Provide the [x, y] coordinate of the cell's center where the given text is located.  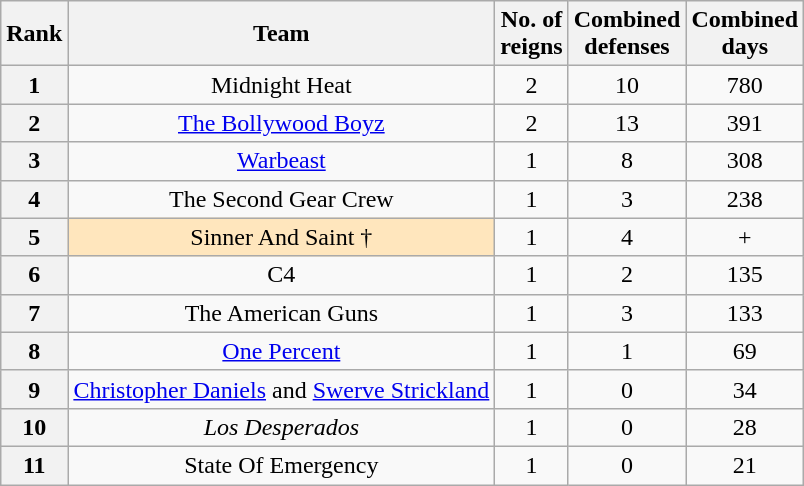
135 [745, 275]
+ [745, 237]
9 [34, 389]
308 [745, 161]
Christopher Daniels and Swerve Strickland [282, 389]
Midnight Heat [282, 85]
No. ofreigns [532, 34]
133 [745, 313]
Rank [34, 34]
7 [34, 313]
State Of Emergency [282, 465]
The Bollywood Boyz [282, 123]
Combineddays [745, 34]
C4 [282, 275]
238 [745, 199]
6 [34, 275]
11 [34, 465]
The American Guns [282, 313]
13 [627, 123]
Combineddefenses [627, 34]
28 [745, 427]
Sinner And Saint † [282, 237]
Warbeast [282, 161]
One Percent [282, 351]
21 [745, 465]
69 [745, 351]
780 [745, 85]
5 [34, 237]
Team [282, 34]
The Second Gear Crew [282, 199]
391 [745, 123]
34 [745, 389]
Los Desperados [282, 427]
